For the text-containing cell, return its midpoint in (X, Y) coordinate format. 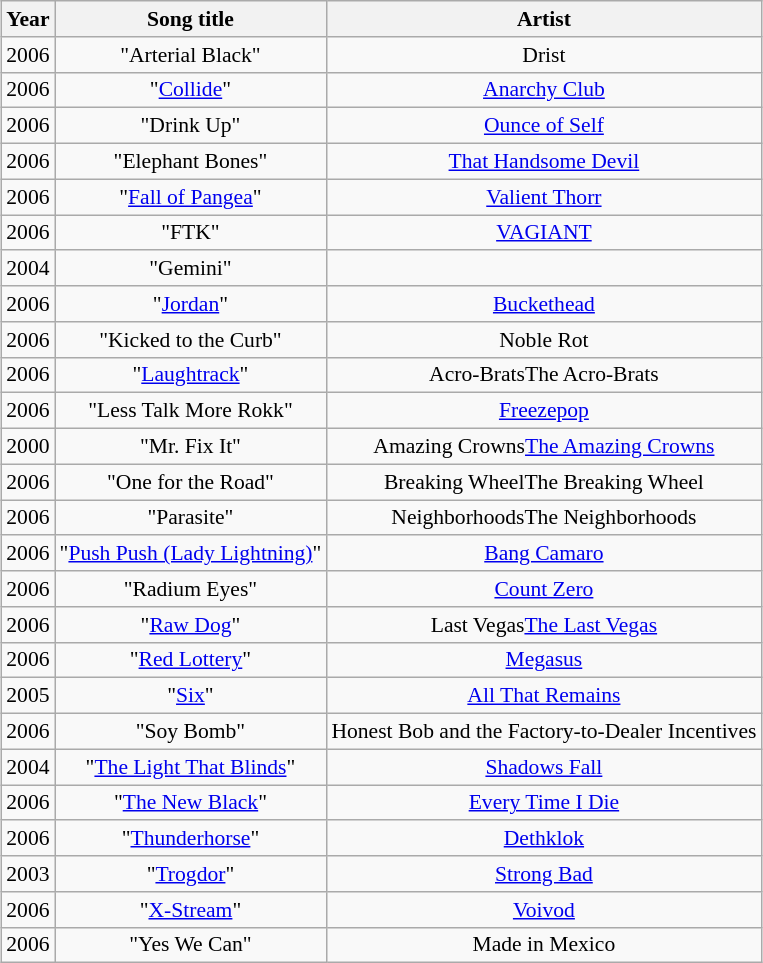
"Push Push (Lady Lightning)" (191, 553)
Honest Bob and the Factory-to-Dealer Incentives (544, 731)
Noble Rot (544, 339)
Freezepop (544, 411)
"Trogdor" (191, 874)
VAGIANT (544, 232)
"Fall of Pangea" (191, 197)
"FTK" (191, 232)
Anarchy Club (544, 90)
Ounce of Self (544, 126)
Drist (544, 54)
Artist (544, 19)
"Soy Bomb" (191, 731)
"The Light That Blinds" (191, 767)
Valient Thorr (544, 197)
Year (28, 19)
Megasus (544, 660)
"One for the Road" (191, 482)
Breaking WheelThe Breaking Wheel (544, 482)
Voivod (544, 909)
"Laughtrack" (191, 375)
Bang Camaro (544, 553)
"Kicked to the Curb" (191, 339)
"Radium Eyes" (191, 589)
2003 (28, 874)
"Red Lottery" (191, 660)
"The New Black" (191, 802)
2005 (28, 696)
"Drink Up" (191, 126)
Dethklok (544, 838)
"Arterial Black" (191, 54)
"Thunderhorse" (191, 838)
All That Remains (544, 696)
Count Zero (544, 589)
Shadows Fall (544, 767)
Strong Bad (544, 874)
"Yes We Can" (191, 945)
Made in Mexico (544, 945)
"X-Stream" (191, 909)
NeighborhoodsThe Neighborhoods (544, 518)
Song title (191, 19)
Buckethead (544, 304)
That Handsome Devil (544, 161)
"Parasite" (191, 518)
"Collide" (191, 90)
Every Time I Die (544, 802)
"Six" (191, 696)
"Less Talk More Rokk" (191, 411)
"Elephant Bones" (191, 161)
Last VegasThe Last Vegas (544, 624)
Acro-BratsThe Acro-Brats (544, 375)
Amazing CrownsThe Amazing Crowns (544, 446)
"Gemini" (191, 268)
2000 (28, 446)
"Mr. Fix It" (191, 446)
"Raw Dog" (191, 624)
"Jordan" (191, 304)
